Scan for the cell matching the given text and deliver its [x, y] coordinate at center. 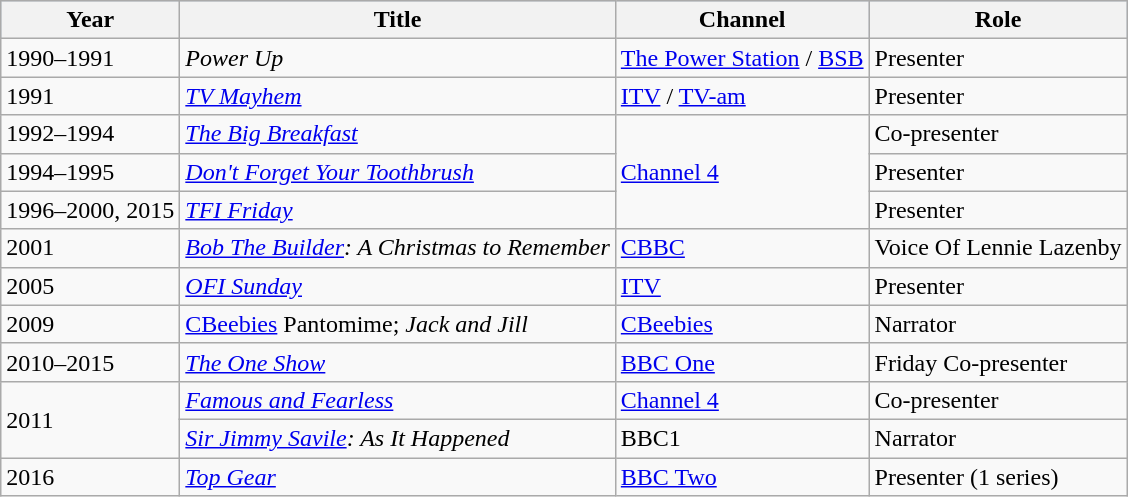
OFI Sunday [398, 286]
The One Show [398, 362]
1994–1995 [90, 172]
Don't Forget Your Toothbrush [398, 172]
1990–1991 [90, 58]
Friday Co-presenter [998, 362]
Channel [742, 20]
BBC1 [742, 438]
2010–2015 [90, 362]
2016 [90, 477]
2001 [90, 248]
Year [90, 20]
2011 [90, 419]
Presenter (1 series) [998, 477]
2009 [90, 324]
Sir Jimmy Savile: As It Happened [398, 438]
Top Gear [398, 477]
The Big Breakfast [398, 134]
Power Up [398, 58]
Voice Of Lennie Lazenby [998, 248]
CBBC [742, 248]
1992–1994 [90, 134]
1991 [90, 96]
Famous and Fearless [398, 400]
BBC One [742, 362]
TV Mayhem [398, 96]
1996–2000, 2015 [90, 210]
Title [398, 20]
ITV [742, 286]
CBeebies [742, 324]
ITV / TV-am [742, 96]
The Power Station / BSB [742, 58]
Bob The Builder: A Christmas to Remember [398, 248]
2005 [90, 286]
BBC Two [742, 477]
TFI Friday [398, 210]
CBeebies Pantomime; Jack and Jill [398, 324]
Role [998, 20]
